Find where the given text appears and provide that cell's center as [x, y] coordinate. 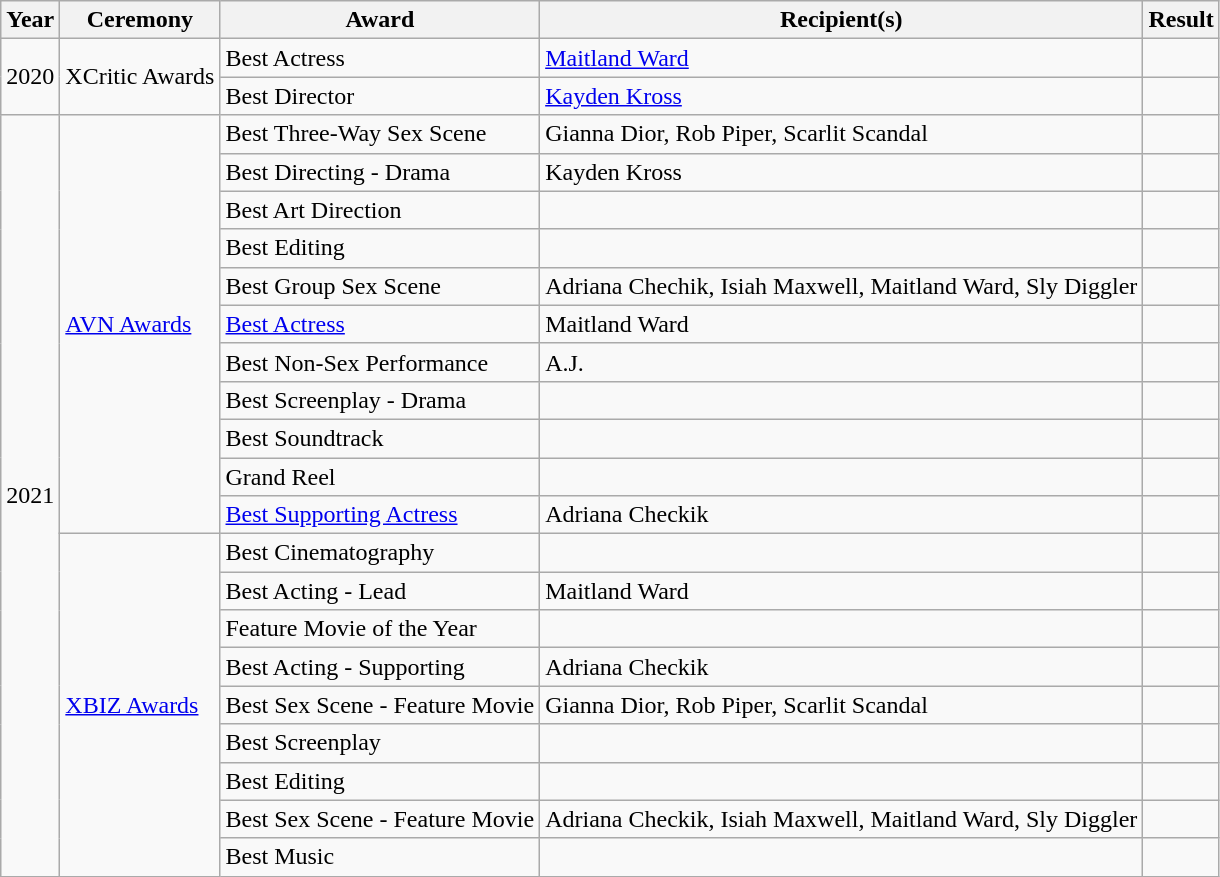
Grand Reel [380, 477]
Year [30, 20]
Result [1181, 20]
Best Acting - Lead [380, 591]
Best Non-Sex Performance [380, 362]
2020 [30, 77]
Best Directing - Drama [380, 172]
Best Screenplay [380, 743]
Best Soundtrack [380, 438]
Best Screenplay - Drama [380, 400]
XCritic Awards [140, 77]
Best Director [380, 96]
A.J. [842, 362]
Best Art Direction [380, 210]
AVN Awards [140, 324]
Best Cinematography [380, 553]
Feature Movie of the Year [380, 629]
Best Acting - Supporting [380, 667]
Best Three-Way Sex Scene [380, 134]
XBIZ Awards [140, 706]
Recipient(s) [842, 20]
Adriana Checkik, Isiah Maxwell, Maitland Ward, Sly Diggler [842, 819]
Award [380, 20]
Best Group Sex Scene [380, 286]
Best Music [380, 857]
2021 [30, 496]
Best Supporting Actress [380, 515]
Adriana Chechik, Isiah Maxwell, Maitland Ward, Sly Diggler [842, 286]
Ceremony [140, 20]
